Scan for the cell matching the given text and deliver its (X, Y) coordinate at center. 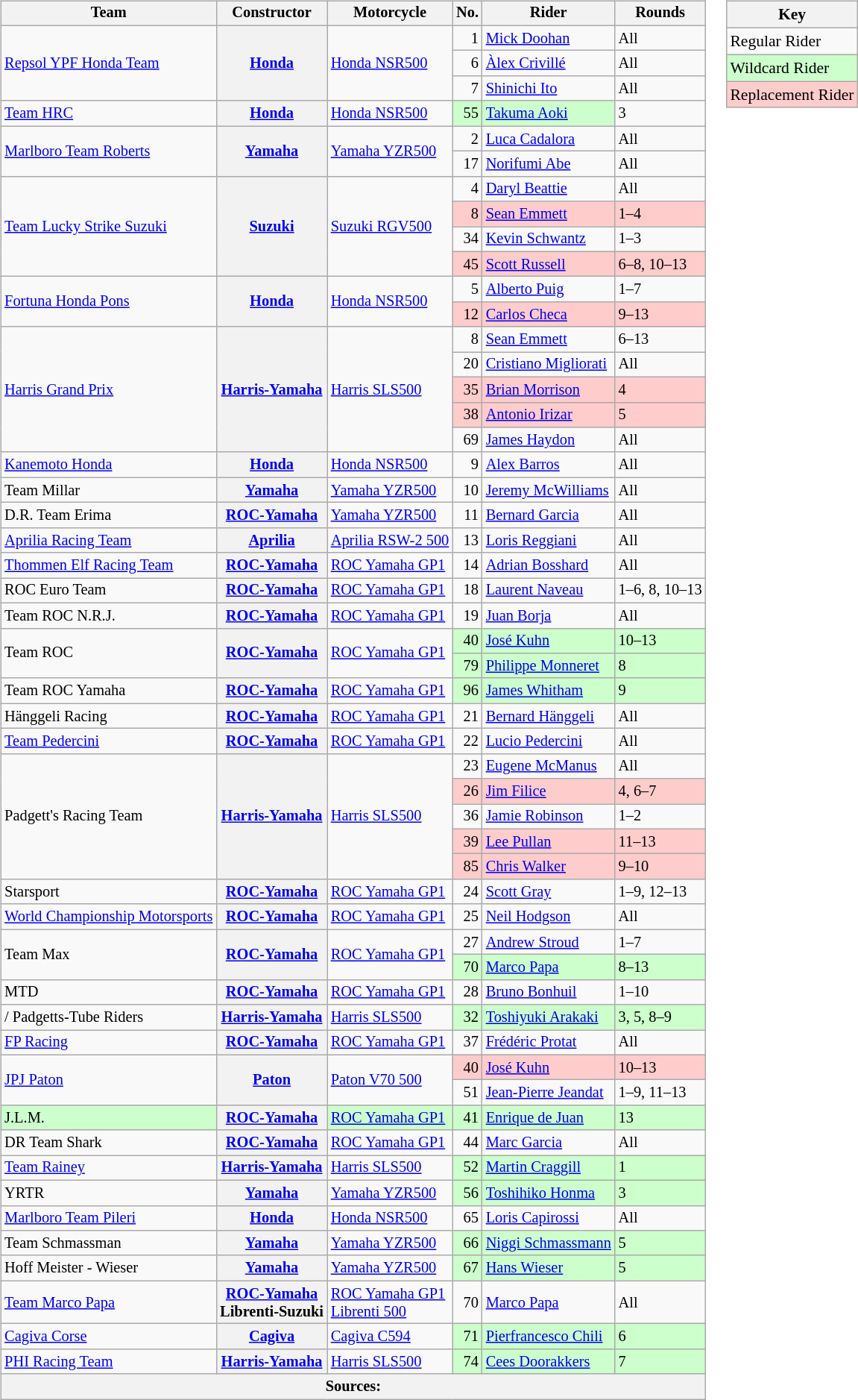
1–3 (660, 239)
World Championship Motorsports (109, 917)
3, 5, 8–9 (660, 1017)
Harris Grand Prix (109, 389)
Philippe Monneret (549, 666)
Luca Cadalora (549, 139)
65 (467, 1218)
Lee Pullan (549, 841)
1–9, 12–13 (660, 892)
22 (467, 741)
Bernard Hänggeli (549, 716)
J.L.M. (109, 1118)
Norifumi Abe (549, 164)
39 (467, 841)
No. (467, 13)
JPJ Paton (109, 1080)
25 (467, 917)
71 (467, 1337)
Sources: (353, 1387)
ROC Yamaha GP1 Librenti 500 (390, 1302)
32 (467, 1017)
Team Marco Papa (109, 1302)
Team ROC N.R.J. (109, 615)
6–8, 10–13 (660, 264)
55 (467, 113)
Frédéric Protat (549, 1043)
67 (467, 1268)
Daryl Beattie (549, 189)
Team Millar (109, 490)
9–13 (660, 315)
Alberto Puig (549, 289)
DR Team Shark (109, 1143)
45 (467, 264)
Brian Morrison (549, 389)
Carlos Checa (549, 315)
Enrique de Juan (549, 1118)
1–10 (660, 992)
Team Pedercini (109, 741)
Bernard Garcia (549, 515)
Jim Filice (549, 791)
14 (467, 565)
Team Schmassman (109, 1243)
James Haydon (549, 440)
Mick Doohan (549, 38)
Loris Reggiani (549, 540)
Lucio Pedercini (549, 741)
37 (467, 1043)
Replacement Rider (792, 95)
Paton (271, 1080)
44 (467, 1143)
Aprilia Racing Team (109, 540)
41 (467, 1118)
PHI Racing Team (109, 1361)
Starsport (109, 892)
Rounds (660, 13)
1–4 (660, 214)
Team ROC (109, 653)
10 (467, 490)
11–13 (660, 841)
Suzuki RGV500 (390, 227)
18 (467, 591)
9–10 (660, 867)
Team Lucky Strike Suzuki (109, 227)
Eugene McManus (549, 766)
66 (467, 1243)
Loris Capirossi (549, 1218)
38 (467, 415)
Repsol YPF Honda Team (109, 63)
Cagiva Corse (109, 1337)
27 (467, 942)
FP Racing (109, 1043)
24 (467, 892)
56 (467, 1193)
Takuma Aoki (549, 113)
Regular Rider (792, 41)
Àlex Crivillé (549, 63)
Cagiva C594 (390, 1337)
/ Padgetts-Tube Riders (109, 1017)
James Whitham (549, 691)
34 (467, 239)
12 (467, 315)
Cristiano Migliorati (549, 365)
Hans Wieser (549, 1268)
Alex Barros (549, 465)
Paton V70 500 (390, 1080)
Hänggeli Racing (109, 716)
Cagiva (271, 1337)
Team HRC (109, 113)
Scott Gray (549, 892)
Fortuna Honda Pons (109, 301)
Pierfrancesco Chili (549, 1337)
Niggi Schmassmann (549, 1243)
8–13 (660, 967)
26 (467, 791)
Jamie Robinson (549, 817)
ROC-Yamaha Librenti-Suzuki (271, 1302)
Team ROC Yamaha (109, 691)
Scott Russell (549, 264)
Bruno Bonhuil (549, 992)
Rider (549, 13)
Kanemoto Honda (109, 465)
Shinichi Ito (549, 89)
YRTR (109, 1193)
Key (792, 15)
35 (467, 389)
69 (467, 440)
Thommen Elf Racing Team (109, 565)
23 (467, 766)
Kevin Schwantz (549, 239)
Andrew Stroud (549, 942)
Laurent Naveau (549, 591)
Suzuki (271, 227)
4, 6–7 (660, 791)
96 (467, 691)
1–2 (660, 817)
Team (109, 13)
51 (467, 1093)
1–6, 8, 10–13 (660, 591)
Motorcycle (390, 13)
Padgett's Racing Team (109, 816)
Constructor (271, 13)
Cees Doorakkers (549, 1361)
2 (467, 139)
Aprilia RSW-2 500 (390, 540)
Toshihiko Honma (549, 1193)
Martin Craggill (549, 1168)
74 (467, 1361)
Jean-Pierre Jeandat (549, 1093)
D.R. Team Erima (109, 515)
Juan Borja (549, 615)
Adrian Bosshard (549, 565)
Neil Hodgson (549, 917)
28 (467, 992)
ROC Euro Team (109, 591)
Marc Garcia (549, 1143)
6–13 (660, 339)
79 (467, 666)
1–9, 11–13 (660, 1093)
Wildcard Rider (792, 68)
19 (467, 615)
Marlboro Team Roberts (109, 151)
20 (467, 365)
Team Rainey (109, 1168)
21 (467, 716)
MTD (109, 992)
Chris Walker (549, 867)
Aprilia (271, 540)
Marlboro Team Pileri (109, 1218)
Hoff Meister - Wieser (109, 1268)
Toshiyuki Arakaki (549, 1017)
52 (467, 1168)
Jeremy McWilliams (549, 490)
17 (467, 164)
Antonio Irizar (549, 415)
36 (467, 817)
Team Max (109, 955)
11 (467, 515)
85 (467, 867)
